Extract the [X, Y] coordinate from the center of the cell holding the provided text.  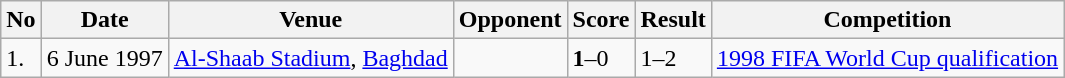
Venue [310, 20]
Score [601, 20]
Competition [887, 20]
1. [21, 58]
Date [104, 20]
Result [673, 20]
No [21, 20]
1–0 [601, 58]
6 June 1997 [104, 58]
Al-Shaab Stadium, Baghdad [310, 58]
Opponent [510, 20]
1–2 [673, 58]
1998 FIFA World Cup qualification [887, 58]
